Locate the cell with the specified text and output its (X, Y) center coordinate. 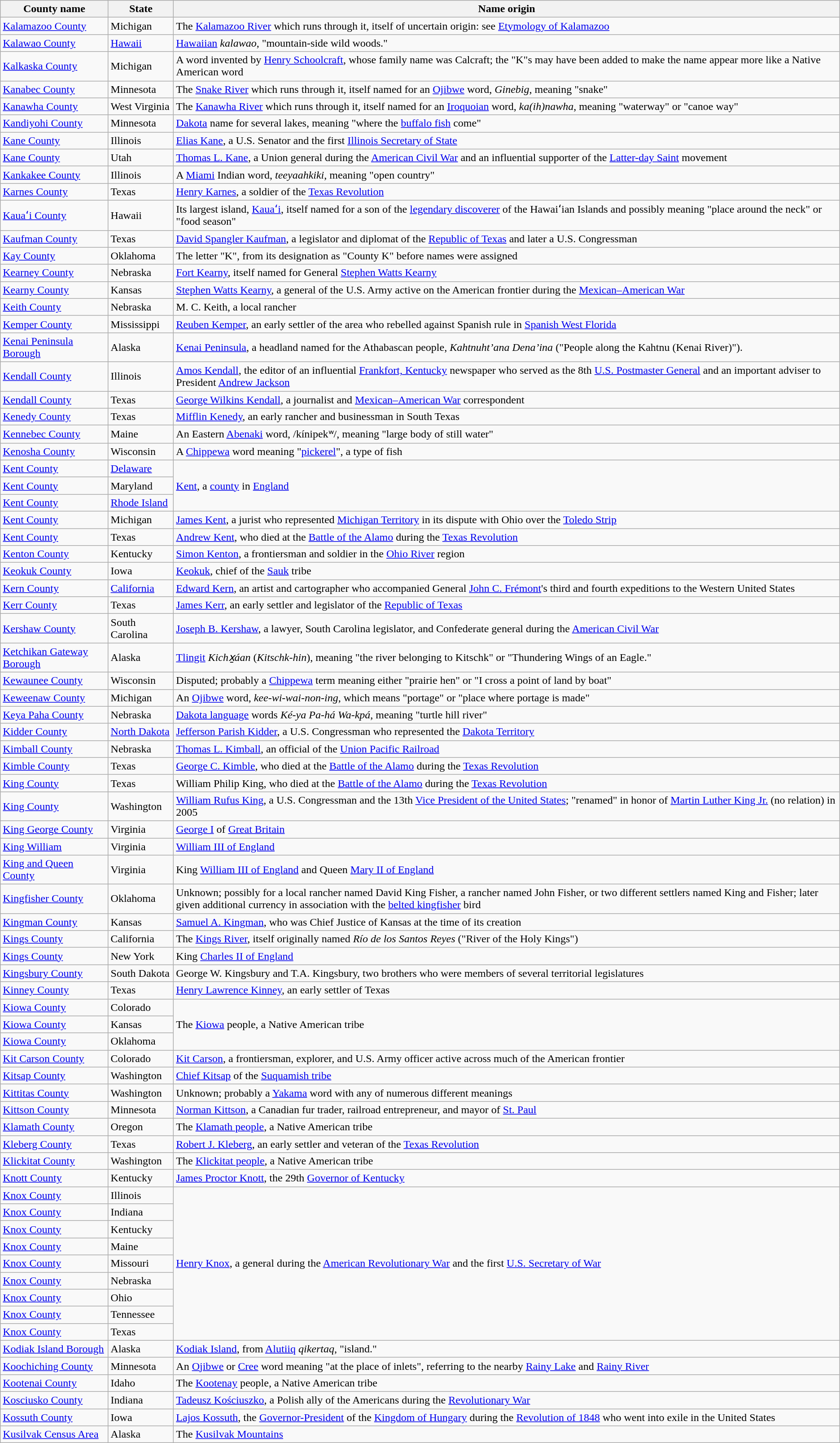
Keokuk, chief of the Sauk tribe (507, 571)
Kenai Peninsula, a headland named for the Athabascan people, Kahtnuht’ana Dena’ina ("People along the Kahtnu (Kenai River)"). (507, 347)
The Kanawha River which runs through it, itself named for an Iroquoian word, ka(ih)nawha, meaning "waterway" or "canoe way" (507, 106)
James Kent, a jurist who represented Michigan Territory in its dispute with Ohio over the Toledo Strip (507, 520)
North Dakota (141, 732)
Kershaw County (54, 628)
Chief Kitsap of the Suquamish tribe (507, 1076)
Tadeusz Kościuszko, a Polish ally of the Americans during the Revolutionary War (507, 1400)
Keith County (54, 307)
Lajos Kossuth, the Governor-President of the Kingdom of Hungary during the Revolution of 1848 who went into exile in the United States (507, 1417)
Thomas L. Kane, a Union general during the American Civil War and an influential supporter of the Latter-day Saint movement (507, 157)
Andrew Kent, who died at the Battle of the Alamo during the Texas Revolution (507, 537)
Kossuth County (54, 1417)
Kenosha County (54, 451)
Knott County (54, 1178)
Klamath County (54, 1127)
Klickitat County (54, 1161)
Kewaunee County (54, 681)
George W. Kingsbury and T.A. Kingsbury, two brothers who were members of several territorial legislatures (507, 973)
Jefferson Parish Kidder, a U.S. Congressman who represented the Dakota Territory (507, 732)
Tlingit Kichx̱áan (Kitschk-hin), meaning "the river belonging to Kitschk" or "Thundering Wings of an Eagle." (507, 658)
Kodiak Island Borough (54, 1349)
West Virginia (141, 106)
Reuben Kemper, an early settler of the area who rebelled against Spanish rule in Spanish West Florida (507, 324)
King William (54, 847)
George I of Great Britain (507, 829)
Kerr County (54, 605)
Robert J. Kleberg, an early settler and veteran of the Texas Revolution (507, 1144)
Henry Knox, a general during the American Revolutionary War and the first U.S. Secretary of War (507, 1264)
An Ojibwe or Cree word meaning "at the place of inlets", referring to the nearby Rainy Lake and Rainy River (507, 1366)
Kitsap County (54, 1076)
Kaufman County (54, 239)
Kleberg County (54, 1144)
Kauaʻi County (54, 215)
Kenai Peninsula Borough (54, 347)
Dakota language words Ké-ya Pa-há Wa-kpá, meaning "turtle hill river" (507, 715)
Kay County (54, 256)
The Klamath people, a Native American tribe (507, 1127)
Kodiak Island, from Alutiiq qikertaq, "island." (507, 1349)
Dakota name for several lakes, meaning "where the buffalo fish come" (507, 123)
Koochiching County (54, 1366)
Kit Carson County (54, 1058)
Utah (141, 157)
The Kusilvak Mountains (507, 1434)
County name (54, 9)
Idaho (141, 1383)
Kittson County (54, 1110)
A Miami Indian word, teeyaahkiki, meaning "open country" (507, 175)
Mississippi (141, 324)
Missouri (141, 1264)
Kalawao County (54, 43)
Kingfisher County (54, 899)
Kit Carson, a frontiersman, explorer, and U.S. Army officer active across much of the American frontier (507, 1058)
Kusilvak Census Area (54, 1434)
Ketchikan Gateway Borough (54, 658)
James Proctor Knott, the 29th Governor of Kentucky (507, 1178)
Kimball County (54, 749)
Samuel A. Kingman, who was Chief Justice of Kansas at the time of its creation (507, 922)
Mifflin Kenedy, an early rancher and businessman in South Texas (507, 417)
Kingsbury County (54, 973)
The Kootenay people, a Native American tribe (507, 1383)
Maryland (141, 485)
Kern County (54, 588)
Rhode Island (141, 503)
The Kiowa people, a Native American tribe (507, 1024)
The Klickitat people, a Native American tribe (507, 1161)
South Carolina (141, 628)
Kidder County (54, 732)
The Snake River which runs through it, itself named for an Ojibwe word, Ginebig, meaning "snake" (507, 89)
Keweenaw County (54, 698)
Thomas L. Kimball, an official of the Union Pacific Railroad (507, 749)
George C. Kimble, who died at the Battle of the Alamo during the Texas Revolution (507, 766)
South Dakota (141, 973)
King and Queen County (54, 870)
The Kings River, itself originally named Río de los Santos Reyes ("River of the Holy Kings") (507, 939)
Kalamazoo County (54, 26)
The letter "K", from its designation as "County K" before names were assigned (507, 256)
Kandiyohi County (54, 123)
David Spangler Kaufman, a legislator and diplomat of the Republic of Texas and later a U.S. Congressman (507, 239)
Kanawha County (54, 106)
Simon Kenton, a frontiersman and soldier in the Ohio River region (507, 554)
An Eastern Abenaki word, /kínipekʷ/, meaning "large body of still water" (507, 434)
Kent, a county in England (507, 485)
Norman Kittson, a Canadian fur trader, railroad entrepreneur, and mayor of St. Paul (507, 1110)
New York (141, 956)
State (141, 9)
Kalkaska County (54, 66)
James Kerr, an early settler and legislator of the Republic of Texas (507, 605)
Kennebec County (54, 434)
Oregon (141, 1127)
William III of England (507, 847)
Kingman County (54, 922)
Keokuk County (54, 571)
Kootenai County (54, 1383)
Kearny County (54, 290)
Kinney County (54, 990)
Disputed; probably a Chippewa term meaning either "prairie hen" or "I cross a point of land by boat" (507, 681)
Unknown; probably a Yakama word with any of numerous different meanings (507, 1093)
Kankakee County (54, 175)
M. C. Keith, a local rancher (507, 307)
Joseph B. Kershaw, a lawyer, South Carolina legislator, and Confederate general during the American Civil War (507, 628)
Fort Kearny, itself named for General Stephen Watts Kearny (507, 273)
King Charles II of England (507, 956)
The Kalamazoo River which runs through it, itself of uncertain origin: see Etymology of Kalamazoo (507, 26)
William Philip King, who died at the Battle of the Alamo during the Texas Revolution (507, 783)
King George County (54, 829)
Delaware (141, 468)
Henry Lawrence Kinney, an early settler of Texas (507, 990)
Kimble County (54, 766)
Name origin (507, 9)
Kanabec County (54, 89)
King William III of England and Queen Mary II of England (507, 870)
George Wilkins Kendall, a journalist and Mexican–American War correspondent (507, 400)
Kemper County (54, 324)
A Chippewa word meaning "pickerel", a type of fish (507, 451)
Stephen Watts Kearny, a general of the U.S. Army active on the American frontier during the Mexican–American War (507, 290)
Kosciusko County (54, 1400)
Tennessee (141, 1315)
Henry Karnes, a soldier of the Texas Revolution (507, 192)
Kenedy County (54, 417)
Karnes County (54, 192)
An Ojibwe word, kee-wi-wai-non-ing, which means "portage" or "place where portage is made" (507, 698)
Elias Kane, a U.S. Senator and the first Illinois Secretary of State (507, 140)
Kearney County (54, 273)
Keya Paha County (54, 715)
Kittitas County (54, 1093)
Kenton County (54, 554)
Edward Kern, an artist and cartographer who accompanied General John C. Frémont's third and fourth expeditions to the Western United States (507, 588)
Ohio (141, 1298)
Hawaiian kalawao, "mountain-side wild woods." (507, 43)
